Extract the (x, y) coordinate from the center of the cell holding the provided text.  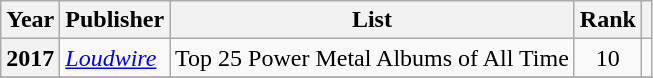
10 (608, 58)
Publisher (115, 20)
Top 25 Power Metal Albums of All Time (372, 58)
Rank (608, 20)
List (372, 20)
Loudwire (115, 58)
2017 (30, 58)
Year (30, 20)
